Capture the cell that displays the provided text and extract its (x, y) central coordinate. 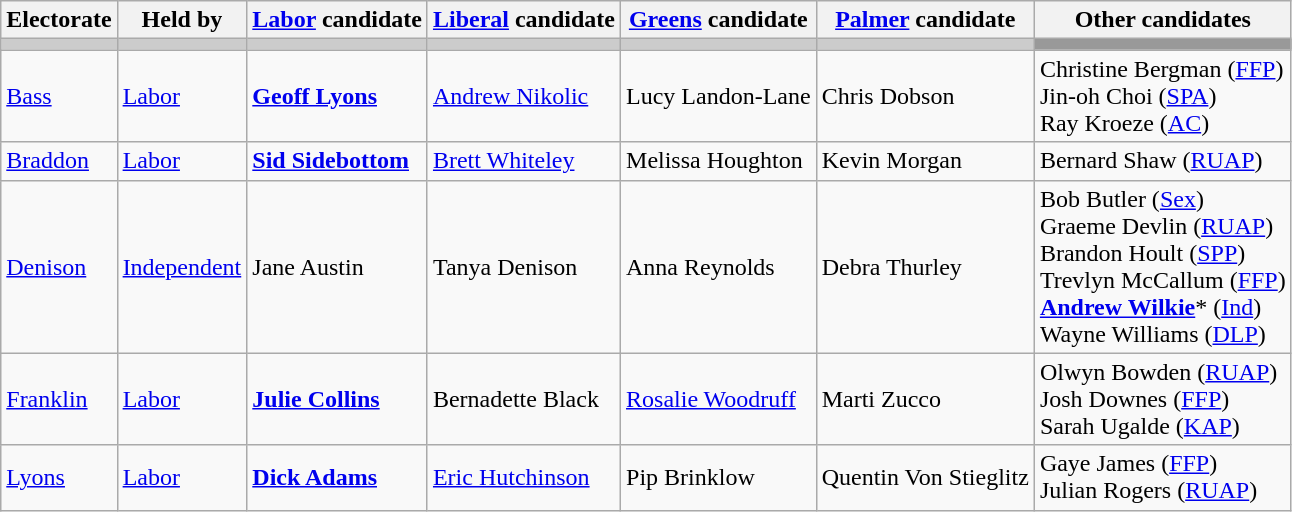
Bob Butler (Sex) Graeme Devlin (RUAP) Brandon Hoult (SPP) Trevlyn McCallum (FFP) Andrew Wilkie* (Ind) Wayne Williams (DLP) (1162, 266)
Held by (182, 20)
Eric Hutchinson (524, 478)
Braddon (59, 161)
Greens candidate (719, 20)
Denison (59, 266)
Franklin (59, 399)
Andrew Nikolic (524, 96)
Gaye James (FFP) Julian Rogers (RUAP) (1162, 478)
Liberal candidate (524, 20)
Debra Thurley (925, 266)
Olwyn Bowden (RUAP) Josh Downes (FFP) Sarah Ugalde (KAP) (1162, 399)
Chris Dobson (925, 96)
Electorate (59, 20)
Anna Reynolds (719, 266)
Geoff Lyons (338, 96)
Sid Sidebottom (338, 161)
Rosalie Woodruff (719, 399)
Brett Whiteley (524, 161)
Lyons (59, 478)
Marti Zucco (925, 399)
Melissa Houghton (719, 161)
Bass (59, 96)
Independent (182, 266)
Other candidates (1162, 20)
Julie Collins (338, 399)
Tanya Denison (524, 266)
Kevin Morgan (925, 161)
Quentin Von Stieglitz (925, 478)
Palmer candidate (925, 20)
Labor candidate (338, 20)
Bernadette Black (524, 399)
Jane Austin (338, 266)
Pip Brinklow (719, 478)
Dick Adams (338, 478)
Christine Bergman (FFP) Jin-oh Choi (SPA) Ray Kroeze (AC) (1162, 96)
Lucy Landon-Lane (719, 96)
Bernard Shaw (RUAP) (1162, 161)
